Identify which cell holds the provided text, then report its [x, y] central coordinate. 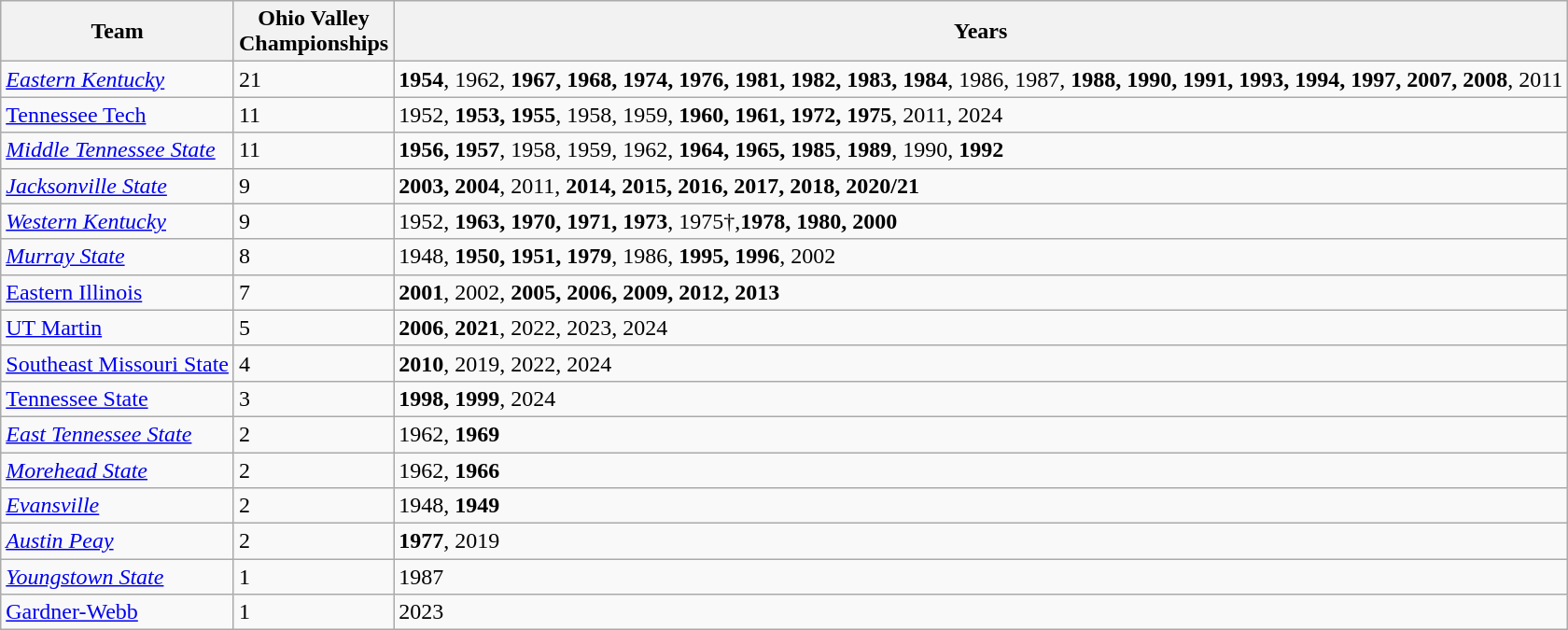
Tennessee State [118, 399]
Eastern Kentucky [118, 79]
1948, 1949 [981, 506]
Western Kentucky [118, 221]
8 [314, 257]
21 [314, 79]
Eastern Illinois [118, 292]
UT Martin [118, 328]
1962, 1966 [981, 469]
1998, 1999, 2024 [981, 399]
Evansville [118, 506]
1952, 1963, 1970, 1971, 1973, 1975†,1978, 1980, 2000 [981, 221]
Morehead State [118, 469]
2006, 2021, 2022, 2023, 2024 [981, 328]
2023 [981, 612]
Austin Peay [118, 541]
1977, 2019 [981, 541]
Team [118, 32]
Ohio ValleyChampionships [314, 32]
7 [314, 292]
Gardner-Webb [118, 612]
East Tennessee State [118, 434]
Southeast Missouri State [118, 363]
2003, 2004, 2011, 2014, 2015, 2016, 2017, 2018, 2020/21 [981, 186]
1948, 1950, 1951, 1979, 1986, 1995, 1996, 2002 [981, 257]
5 [314, 328]
3 [314, 399]
2010, 2019, 2022, 2024 [981, 363]
Jacksonville State [118, 186]
Years [981, 32]
1962, 1969 [981, 434]
2001, 2002, 2005, 2006, 2009, 2012, 2013 [981, 292]
1954, 1962, 1967, 1968, 1974, 1976, 1981, 1982, 1983, 1984, 1986, 1987, 1988, 1990, 1991, 1993, 1994, 1997, 2007, 2008, 2011 [981, 79]
Tennessee Tech [118, 115]
1987 [981, 577]
1956, 1957, 1958, 1959, 1962, 1964, 1965, 1985, 1989, 1990, 1992 [981, 150]
Middle Tennessee State [118, 150]
4 [314, 363]
1952, 1953, 1955, 1958, 1959, 1960, 1961, 1972, 1975, 2011, 2024 [981, 115]
Murray State [118, 257]
Youngstown State [118, 577]
